Pinpoint the cell where the given text exists, returning its [x, y] midpoint coordinate. 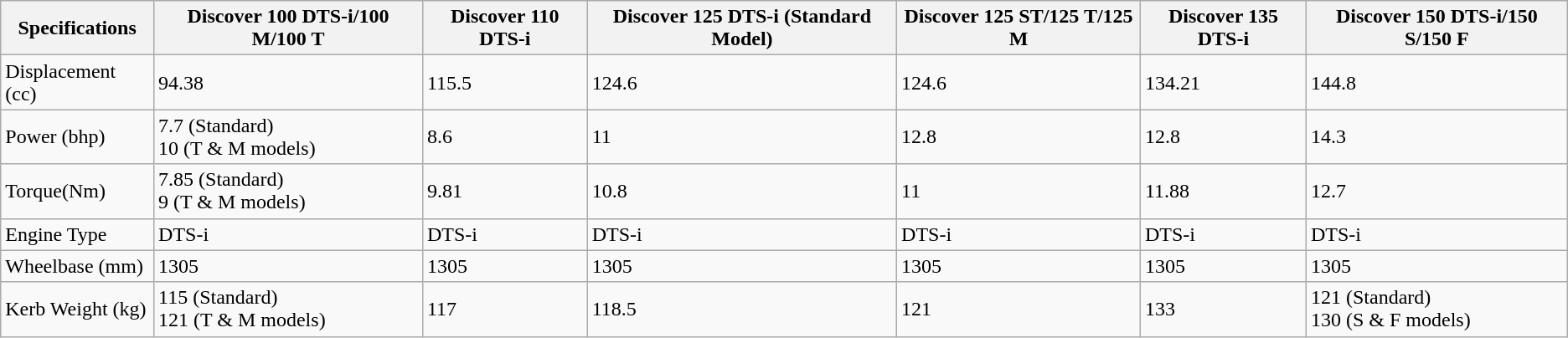
Discover 100 DTS-i/100 M/100 T [288, 28]
94.38 [288, 82]
115.5 [504, 82]
7.7 (Standard) 10 (T & M models) [288, 137]
Discover 150 DTS-i/150 S/150 F [1436, 28]
10.8 [742, 191]
Wheelbase (mm) [77, 266]
Discover 125 DTS-i (Standard Model) [742, 28]
Kerb Weight (kg) [77, 310]
133 [1223, 310]
Torque(Nm) [77, 191]
14.3 [1436, 137]
7.85 (Standard) 9 (T & M models) [288, 191]
115 (Standard) 121 (T & M models) [288, 310]
121 (Standard) 130 (S & F models) [1436, 310]
121 [1019, 310]
118.5 [742, 310]
12.7 [1436, 191]
8.6 [504, 137]
Power (bhp) [77, 137]
9.81 [504, 191]
Displacement (cc) [77, 82]
11.88 [1223, 191]
Specifications [77, 28]
Discover 110 DTS-i [504, 28]
117 [504, 310]
Discover 135 DTS-i [1223, 28]
Discover 125 ST/125 T/125 M [1019, 28]
144.8 [1436, 82]
Engine Type [77, 234]
134.21 [1223, 82]
